Identify which cell holds the provided text, then report its [X, Y] central coordinate. 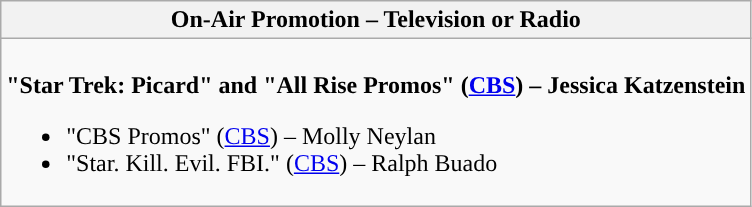
On-Air Promotion – Television or Radio [376, 20]
"Star Trek: Picard" and "All Rise Promos" (CBS) – Jessica Katzenstein"CBS Promos" (CBS) – Molly Neylan"Star. Kill. Evil. FBI." (CBS) – Ralph Buado [376, 122]
